Pinpoint the cell where the given text exists, returning its [x, y] midpoint coordinate. 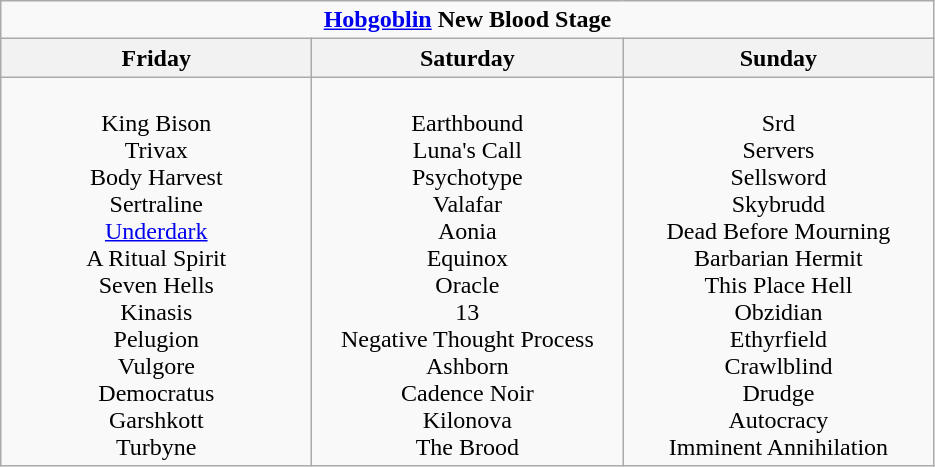
Sunday [778, 58]
Hobgoblin New Blood Stage [468, 20]
King Bison Trivax Body Harvest Sertraline Underdark A Ritual Spirit Seven Hells Kinasis Pelugion Vulgore Democratus Garshkott Turbyne [156, 272]
Friday [156, 58]
Saturday [468, 58]
Earthbound Luna's Call Psychotype Valafar Aonia Equinox Oracle 13 Negative Thought Process Ashborn Cadence Noir Kilonova The Brood [468, 272]
